Determine the (X, Y) coordinate at the center of the cell enclosing the given text.  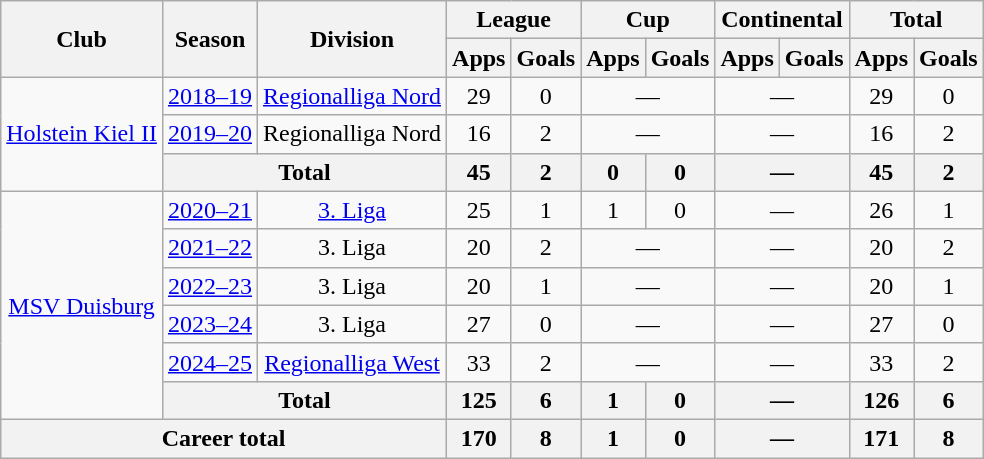
171 (881, 438)
2018–19 (210, 96)
Holstein Kiel II (82, 134)
Cup (648, 20)
League (514, 20)
26 (881, 210)
170 (479, 438)
Division (352, 39)
125 (479, 400)
2020–21 (210, 210)
2024–25 (210, 362)
2023–24 (210, 324)
Regionalliga West (352, 362)
2021–22 (210, 248)
2022–23 (210, 286)
Career total (224, 438)
126 (881, 400)
Season (210, 39)
MSV Duisburg (82, 305)
Club (82, 39)
2019–20 (210, 134)
Continental (782, 20)
25 (479, 210)
